From the cell containing the given text, extract its center point as (X, Y) coordinate. 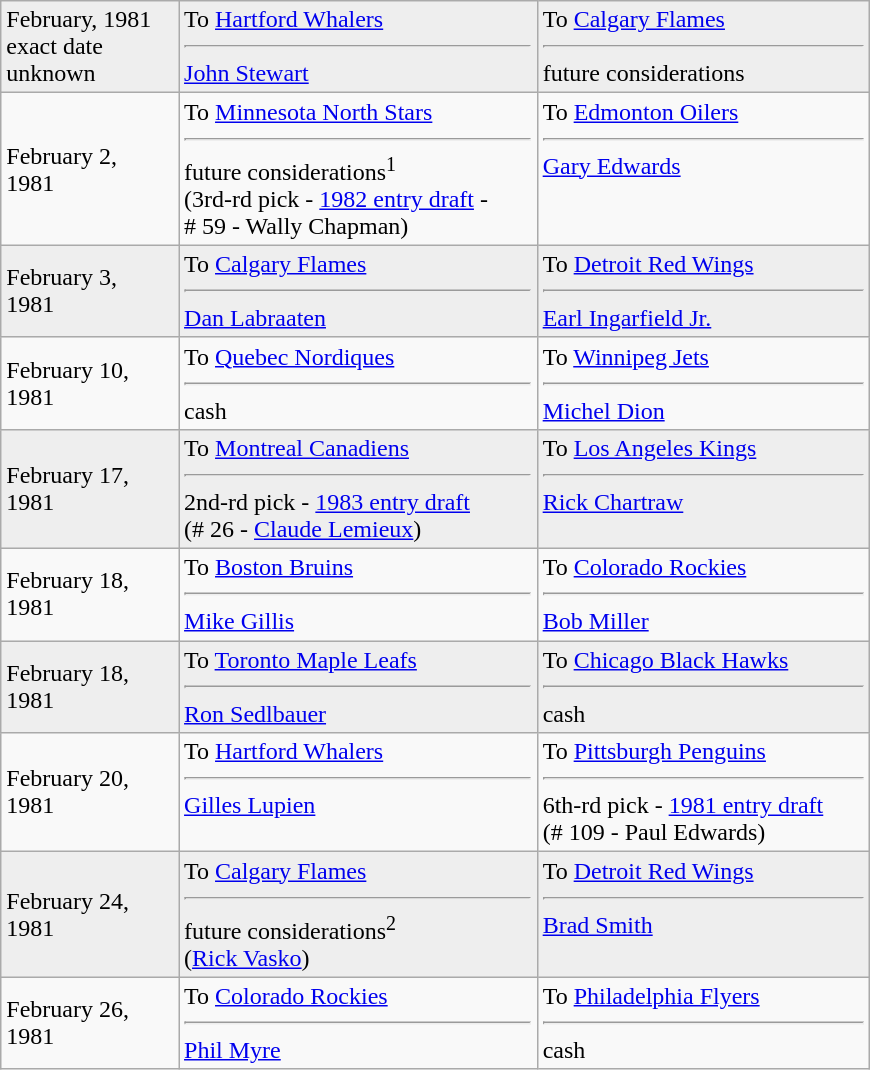
To Calgary Flamesfuture considerations (703, 47)
To Calgary FlamesDan Labraaten (358, 291)
February 3,1981 (90, 291)
To Toronto Maple LeafsRon Sedlbauer (358, 687)
To Los Angeles KingsRick Chartraw (703, 488)
To Colorado RockiesBob Miller (703, 595)
To Minnesota North Starsfuture considerations1(3rd-rd pick - 1982 entry draft - # 59 - Wally Chapman) (358, 170)
To Montreal Canadiens2nd-rd pick - 1983 entry draft(# 26 - Claude Lemieux) (358, 488)
To Philadelphia Flyerscash (703, 1023)
To Hartford WhalersGilles Lupien (358, 792)
To Detroit Red WingsEarl Ingarfield Jr. (703, 291)
February 26,1981 (90, 1023)
To Winnipeg JetsMichel Dion (703, 383)
To Chicago Black Hawkscash (703, 687)
To Quebec Nordiquescash (358, 383)
To Hartford WhalersJohn Stewart (358, 47)
February 10,1981 (90, 383)
February 17,1981 (90, 488)
February 24,1981 (90, 915)
To Edmonton OilersGary Edwards (703, 170)
To Pittsburgh Penguins6th-rd pick - 1981 entry draft(# 109 - Paul Edwards) (703, 792)
To Colorado RockiesPhil Myre (358, 1023)
To Detroit Red WingsBrad Smith (703, 915)
February 20,1981 (90, 792)
To Calgary Flamesfuture considerations2(Rick Vasko) (358, 915)
To Boston BruinsMike Gillis (358, 595)
February 2,1981 (90, 170)
February, 1981exact dateunknown (90, 47)
